From the cell containing the given text, extract its center point as [X, Y] coordinate. 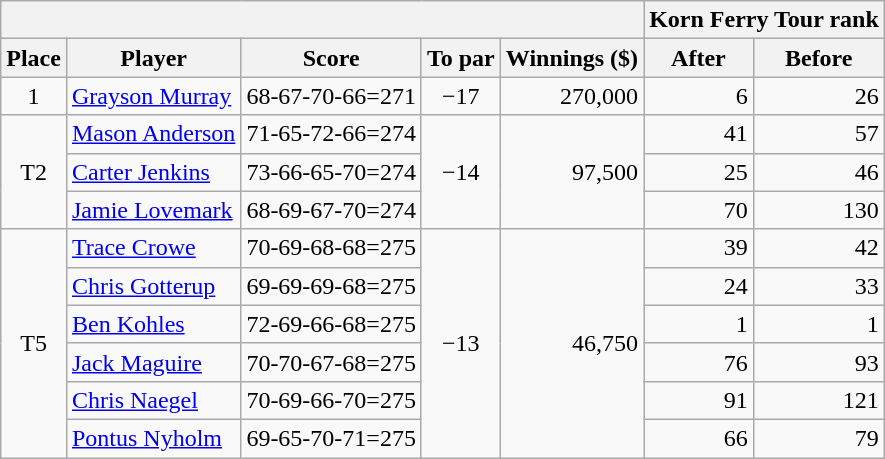
Mason Anderson [153, 134]
Carter Jenkins [153, 172]
70-70-67-68=275 [332, 362]
68-69-67-70=274 [332, 210]
Winnings ($) [572, 58]
69-69-69-68=275 [332, 286]
76 [699, 362]
T2 [34, 172]
6 [699, 96]
46,750 [572, 343]
Jamie Lovemark [153, 210]
66 [699, 438]
70-69-66-70=275 [332, 400]
−13 [460, 343]
33 [818, 286]
46 [818, 172]
Score [332, 58]
270,000 [572, 96]
Chris Naegel [153, 400]
71-65-72-66=274 [332, 134]
Before [818, 58]
26 [818, 96]
91 [699, 400]
Ben Kohles [153, 324]
70 [699, 210]
69-65-70-71=275 [332, 438]
79 [818, 438]
24 [699, 286]
68-67-70-66=271 [332, 96]
41 [699, 134]
Place [34, 58]
Pontus Nyholm [153, 438]
Chris Gotterup [153, 286]
70-69-68-68=275 [332, 248]
93 [818, 362]
130 [818, 210]
Grayson Murray [153, 96]
73-66-65-70=274 [332, 172]
97,500 [572, 172]
To par [460, 58]
T5 [34, 343]
39 [699, 248]
−17 [460, 96]
121 [818, 400]
−14 [460, 172]
After [699, 58]
57 [818, 134]
72-69-66-68=275 [332, 324]
Korn Ferry Tour rank [764, 20]
Player [153, 58]
Jack Maguire [153, 362]
42 [818, 248]
Trace Crowe [153, 248]
25 [699, 172]
